Scan for the cell matching the given text and deliver its (X, Y) coordinate at center. 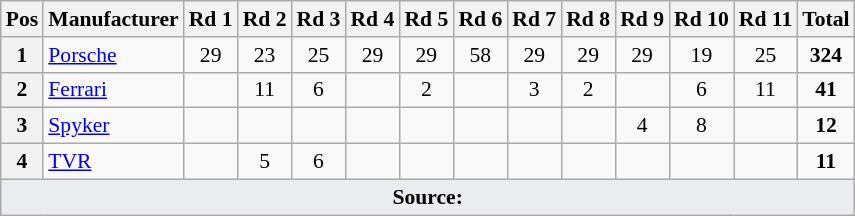
Rd 4 (372, 19)
1 (22, 55)
Rd 3 (319, 19)
Spyker (113, 126)
Rd 2 (265, 19)
TVR (113, 162)
23 (265, 55)
41 (826, 90)
Manufacturer (113, 19)
Rd 9 (642, 19)
58 (480, 55)
12 (826, 126)
Pos (22, 19)
Total (826, 19)
Rd 10 (702, 19)
Rd 6 (480, 19)
Rd 8 (588, 19)
324 (826, 55)
Source: (428, 197)
Ferrari (113, 90)
Rd 11 (766, 19)
5 (265, 162)
8 (702, 126)
Rd 7 (534, 19)
Rd 1 (211, 19)
Porsche (113, 55)
Rd 5 (426, 19)
19 (702, 55)
